Search for the cell housing the specified text and yield its (X, Y) center coordinate. 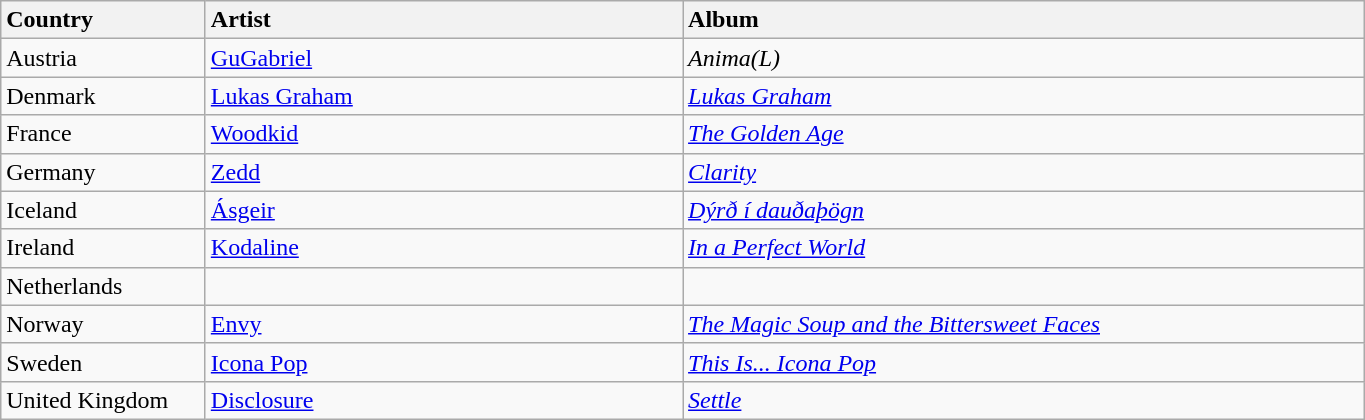
Album (1024, 20)
Ásgeir (444, 210)
This Is... Icona Pop (1024, 362)
France (104, 134)
Country (104, 20)
Kodaline (444, 248)
Netherlands (104, 286)
Iceland (104, 210)
The Magic Soup and the Bittersweet Faces (1024, 324)
Germany (104, 172)
Woodkid (444, 134)
Zedd (444, 172)
Norway (104, 324)
The Golden Age (1024, 134)
In a Perfect World (1024, 248)
GuGabriel (444, 58)
United Kingdom (104, 400)
Austria (104, 58)
Sweden (104, 362)
Settle (1024, 400)
Artist (444, 20)
Denmark (104, 96)
Ireland (104, 248)
Disclosure (444, 400)
Envy (444, 324)
Dýrð í dauðaþögn (1024, 210)
Anima(L) (1024, 58)
Icona Pop (444, 362)
Clarity (1024, 172)
